Find where the given text appears and provide that cell's center as [x, y] coordinate. 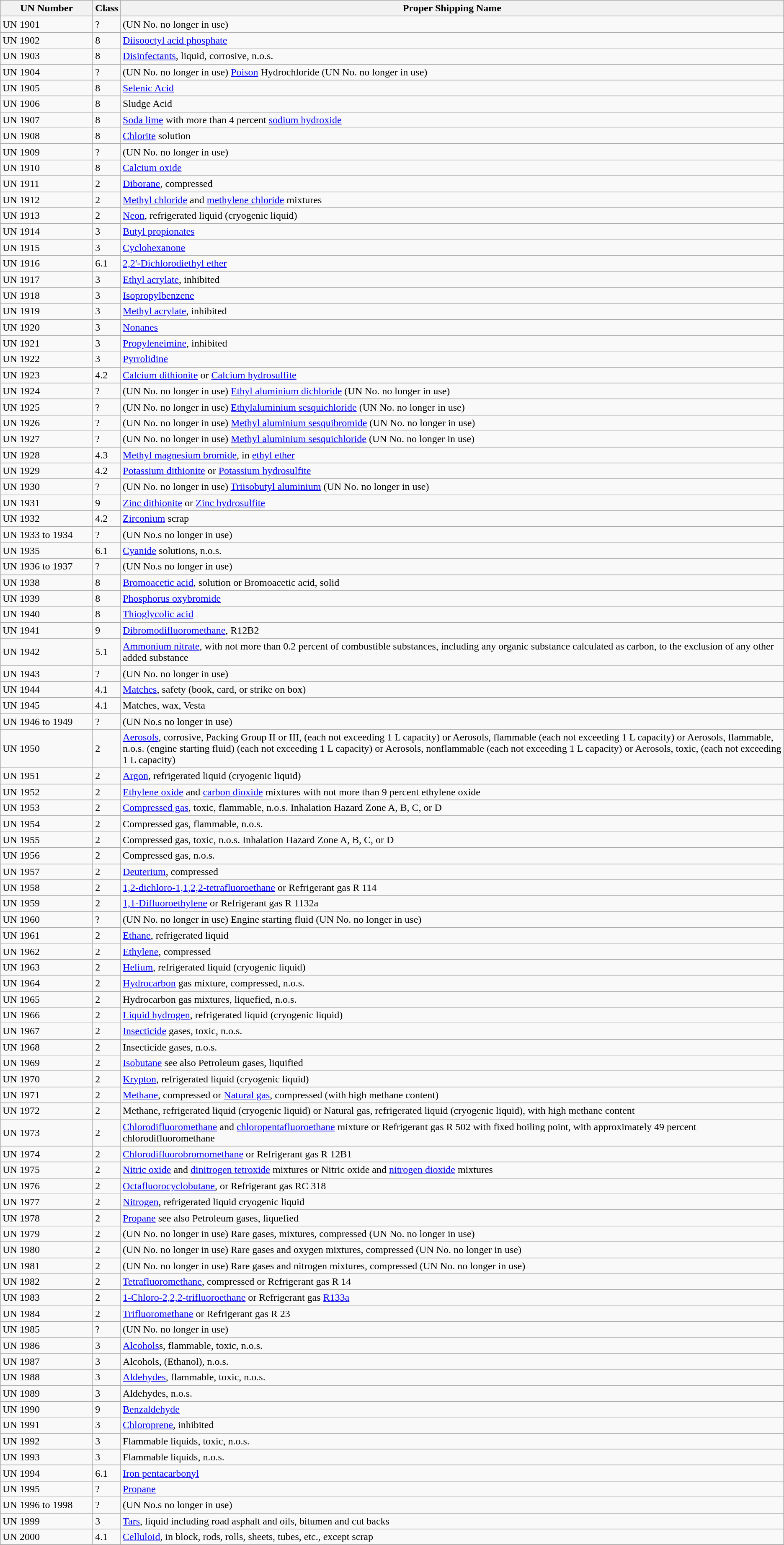
Methyl chloride and methylene chloride mixtures [452, 200]
Octafluorocyclobutane, or Refrigerant gas RC 318 [452, 1186]
Zirconium scrap [452, 519]
UN 1923 [47, 375]
(UN No. no longer in use) Methyl aluminium sesquichloride (UN No. no longer in use) [452, 439]
Cyclohexanone [452, 248]
Flammable liquids, n.o.s. [452, 1457]
1,2-dichloro-1,1,2,2-tetrafluoroethane or Refrigerant gas R 114 [452, 888]
UN 1992 [47, 1441]
Phosphorus oxybromide [452, 598]
UN 1952 [47, 792]
Bromoacetic acid, solution or Bromoacetic acid, solid [452, 582]
UN 1935 [47, 551]
UN 1901 [47, 24]
UN 1941 [47, 630]
Aldehydes, n.o.s. [452, 1393]
Methyl acrylate, inhibited [452, 311]
Soda lime with more than 4 percent sodium hydroxide [452, 120]
Isopropylbenzene [452, 295]
Diborane, compressed [452, 184]
Compressed gas, toxic, n.o.s. Inhalation Hazard Zone A, B, C, or D [452, 840]
Aldehydes, flammable, toxic, n.o.s. [452, 1377]
UN 1974 [47, 1154]
UN 1912 [47, 200]
UN 1996 to 1998 [47, 1505]
Potassium dithionite or Potassium hydrosulfite [452, 471]
Flammable liquids, toxic, n.o.s. [452, 1441]
UN 1967 [47, 1031]
Benzaldehyde [452, 1409]
UN 1994 [47, 1473]
UN 1925 [47, 407]
UN 1959 [47, 903]
(UN No. no longer in use) Methyl aluminium sesquibromide (UN No. no longer in use) [452, 423]
Celluloid, in block, rods, rolls, sheets, tubes, etc., except scrap [452, 1537]
UN 1981 [47, 1266]
Methyl magnesium bromide, in ethyl ether [452, 455]
Sludge Acid [452, 104]
Trifluoromethane or Refrigerant gas R 23 [452, 1314]
Ethylene oxide and carbon dioxide mixtures with not more than 9 percent ethylene oxide [452, 792]
UN 1945 [47, 705]
UN 1995 [47, 1489]
(UN No. no longer in use) Triisobutyl aluminium (UN No. no longer in use) [452, 487]
UN 1961 [47, 935]
UN 1939 [47, 598]
(UN No. no longer in use) Rare gases, mixtures, compressed (UN No. no longer in use) [452, 1234]
UN 1991 [47, 1425]
Calcium dithionite or Calcium hydrosulfite [452, 375]
UN 1987 [47, 1361]
(UN No. no longer in use) Poison Hydrochloride (UN No. no longer in use) [452, 72]
UN 1988 [47, 1377]
Pyrrolidine [452, 359]
Argon, refrigerated liquid (cryogenic liquid) [452, 776]
Compressed gas, n.o.s. [452, 856]
Alcohols, (Ethanol), n.o.s. [452, 1361]
UN 1903 [47, 56]
Compressed gas, flammable, n.o.s. [452, 824]
(UN No. no longer in use) Engine starting fluid (UN No. no longer in use) [452, 919]
Proper Shipping Name [452, 8]
UN 1975 [47, 1170]
UN 1965 [47, 999]
UN 1958 [47, 888]
Krypton, refrigerated liquid (cryogenic liquid) [452, 1079]
Cyanide solutions, n.o.s. [452, 551]
UN 1977 [47, 1202]
Iron pentacarbonyl [452, 1473]
UN 1907 [47, 120]
Nonanes [452, 327]
UN 1971 [47, 1095]
UN 1929 [47, 471]
UN 1976 [47, 1186]
UN 1964 [47, 983]
UN 1936 to 1937 [47, 567]
UN 1902 [47, 40]
2,2'-Dichlorodiethyl ether [452, 264]
4.3 [107, 455]
UN 1927 [47, 439]
Dibromodifluoromethane, R12B2 [452, 630]
UN 1918 [47, 295]
Compressed gas, toxic, flammable, n.o.s. Inhalation Hazard Zone A, B, C, or D [452, 808]
UN 1919 [47, 311]
(UN No. no longer in use) Ethylaluminium sesquichloride (UN No. no longer in use) [452, 407]
UN 1979 [47, 1234]
UN 1930 [47, 487]
UN 1944 [47, 689]
UN 1915 [47, 248]
UN 1986 [47, 1346]
UN 1953 [47, 808]
5.1 [107, 652]
UN 1905 [47, 88]
Propane [452, 1489]
(UN No. no longer in use) Rare gases and oxygen mixtures, compressed (UN No. no longer in use) [452, 1250]
1-Chloro-2,2,2-trifluoroethane or Refrigerant gas R133a [452, 1298]
Chloroprene, inhibited [452, 1425]
UN 1963 [47, 967]
UN 1956 [47, 856]
UN 1932 [47, 519]
UN 1990 [47, 1409]
Propyleneimine, inhibited [452, 343]
Methane, compressed or Natural gas, compressed (with high methane content) [452, 1095]
UN 1931 [47, 503]
Insecticide gases, toxic, n.o.s. [452, 1031]
UN 1999 [47, 1521]
UN 1968 [47, 1047]
Disinfectants, liquid, corrosive, n.o.s. [452, 56]
UN 2000 [47, 1537]
Chlorite solution [452, 136]
Ethane, refrigerated liquid [452, 935]
UN 1993 [47, 1457]
UN 1954 [47, 824]
UN 1917 [47, 279]
UN Number [47, 8]
UN 1916 [47, 264]
UN 1942 [47, 652]
Matches, safety (book, card, or strike on box) [452, 689]
UN 1940 [47, 614]
UN 1908 [47, 136]
UN 1980 [47, 1250]
Tars, liquid including road asphalt and oils, bitumen and cut backs [452, 1521]
1,1-Difluoroethylene or Refrigerant gas R 1132a [452, 903]
Alcoholss, flammable, toxic, n.o.s. [452, 1346]
Nitrogen, refrigerated liquid cryogenic liquid [452, 1202]
UN 1962 [47, 951]
Deuterium, compressed [452, 872]
UN 1906 [47, 104]
UN 1928 [47, 455]
UN 1984 [47, 1314]
UN 1924 [47, 391]
Liquid hydrogen, refrigerated liquid (cryogenic liquid) [452, 1015]
UN 1960 [47, 919]
Class [107, 8]
Methane, refrigerated liquid (cryogenic liquid) or Natural gas, refrigerated liquid (cryogenic liquid), with high methane content [452, 1111]
Diisooctyl acid phosphate [452, 40]
Hydrocarbon gas mixtures, liquefied, n.o.s. [452, 999]
UN 1943 [47, 673]
Ethylene, compressed [452, 951]
Calcium oxide [452, 168]
Propane see also Petroleum gases, liquefied [452, 1218]
UN 1970 [47, 1079]
UN 1983 [47, 1298]
UN 1955 [47, 840]
Selenic Acid [452, 88]
Nitric oxide and dinitrogen tetroxide mixtures or Nitric oxide and nitrogen dioxide mixtures [452, 1170]
UN 1904 [47, 72]
UN 1921 [47, 343]
UN 1969 [47, 1063]
UN 1982 [47, 1282]
UN 1913 [47, 216]
UN 1950 [47, 749]
UN 1978 [47, 1218]
UN 1922 [47, 359]
UN 1985 [47, 1330]
UN 1972 [47, 1111]
Neon, refrigerated liquid (cryogenic liquid) [452, 216]
Ethyl acrylate, inhibited [452, 279]
Helium, refrigerated liquid (cryogenic liquid) [452, 967]
UN 1946 to 1949 [47, 721]
Tetrafluoromethane, compressed or Refrigerant gas R 14 [452, 1282]
UN 1957 [47, 872]
Insecticide gases, n.o.s. [452, 1047]
UN 1920 [47, 327]
Zinc dithionite or Zinc hydrosulfite [452, 503]
UN 1966 [47, 1015]
Butyl propionates [452, 232]
(UN No. no longer in use) Ethyl aluminium dichloride (UN No. no longer in use) [452, 391]
UN 1911 [47, 184]
UN 1951 [47, 776]
UN 1926 [47, 423]
Thioglycolic acid [452, 614]
UN 1909 [47, 152]
(UN No. no longer in use) Rare gases and nitrogen mixtures, compressed (UN No. no longer in use) [452, 1266]
Matches, wax, Vesta [452, 705]
UN 1973 [47, 1132]
Hydrocarbon gas mixture, compressed, n.o.s. [452, 983]
UN 1914 [47, 232]
UN 1938 [47, 582]
UN 1989 [47, 1393]
UN 1933 to 1934 [47, 535]
Isobutane see also Petroleum gases, liquified [452, 1063]
Chlorodifluorobromomethane or Refrigerant gas R 12B1 [452, 1154]
UN 1910 [47, 168]
